Determine the (X, Y) coordinate at the center of the cell enclosing the given text.  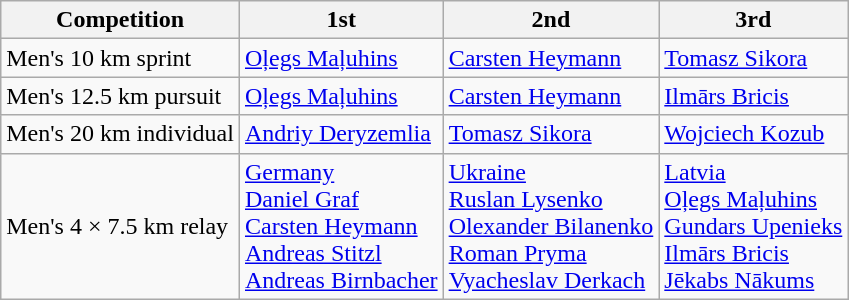
GermanyDaniel GrafCarsten HeymannAndreas StitzlAndreas Birnbacher (341, 226)
Andriy Deryzemlia (341, 134)
Wojciech Kozub (754, 134)
3rd (754, 20)
Men's 10 km sprint (120, 58)
2nd (551, 20)
Ilmārs Bricis (754, 96)
LatviaOļegs MaļuhinsGundars UpenieksIlmārs BricisJēkabs Nākums (754, 226)
Competition (120, 20)
1st (341, 20)
Men's 20 km individual (120, 134)
Men's 4 × 7.5 km relay (120, 226)
Men's 12.5 km pursuit (120, 96)
UkraineRuslan LysenkoOlexander BilanenkoRoman PrymaVyacheslav Derkach (551, 226)
